Locate the cell with the specified text and output its [x, y] center coordinate. 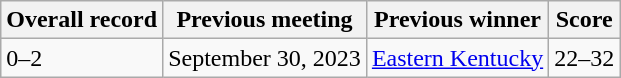
September 30, 2023 [265, 58]
Previous meeting [265, 20]
Score [584, 20]
Eastern Kentucky [457, 58]
Previous winner [457, 20]
22–32 [584, 58]
Overall record [82, 20]
0–2 [82, 58]
